For the text-containing cell, return its midpoint in [x, y] coordinate format. 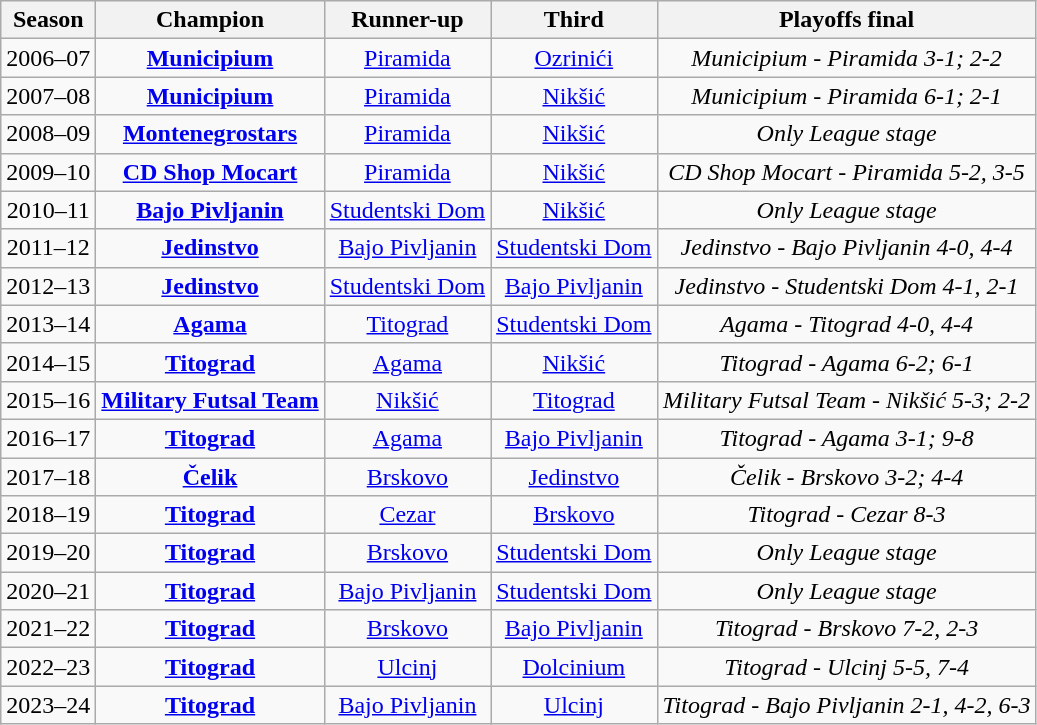
Third [574, 20]
Titograd - Bajo Pivljanin 2-1, 4-2, 6-3 [846, 705]
2008–09 [48, 134]
2017–18 [48, 477]
2009–10 [48, 172]
Jedinstvo - Bajo Pivljanin 4-0, 4-4 [846, 248]
Montenegrostars [210, 134]
2015–16 [48, 400]
2022–23 [48, 667]
Season [48, 20]
CD Shop Mocart - Piramida 5-2, 3-5 [846, 172]
Military Futsal Team - Nikšić 5-3; 2-2 [846, 400]
Titograd - Agama 6-2; 6-1 [846, 362]
2011–12 [48, 248]
Ozrinići [574, 58]
2018–19 [48, 515]
Titograd - Brskovo 7-2, 2-3 [846, 629]
Jedinstvo - Studentski Dom 4-1, 2-1 [846, 286]
2020–21 [48, 591]
2014–15 [48, 362]
2019–20 [48, 553]
Titograd - Cezar 8-3 [846, 515]
Playoffs final [846, 20]
Čelik - Brskovo 3-2; 4-4 [846, 477]
Runner-up [407, 20]
2012–13 [48, 286]
2016–17 [48, 438]
2023–24 [48, 705]
Cezar [407, 515]
Municipium - Piramida 6-1; 2-1 [846, 96]
Agama - Titograd 4-0, 4-4 [846, 324]
2013–14 [48, 324]
Čelik [210, 477]
Champion [210, 20]
Military Futsal Team [210, 400]
Municipium - Piramida 3-1; 2-2 [846, 58]
2010–11 [48, 210]
CD Shop Mocart [210, 172]
2021–22 [48, 629]
Titograd - Ulcinj 5-5, 7-4 [846, 667]
Titograd - Agama 3-1; 9-8 [846, 438]
2007–08 [48, 96]
2006–07 [48, 58]
Dolcinium [574, 667]
